Locate the cell with the specified text and output its [x, y] center coordinate. 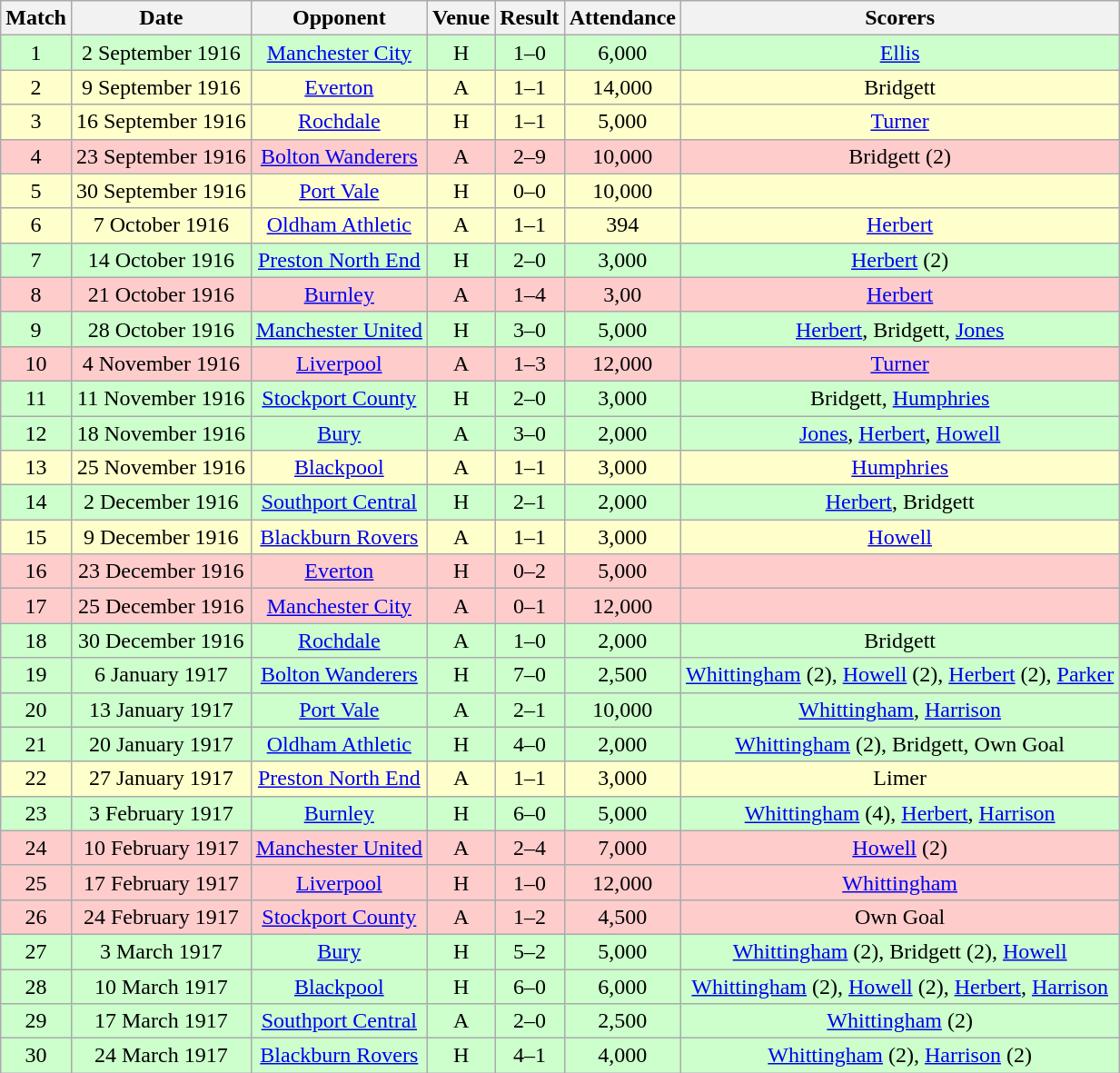
10 [36, 363]
11 [36, 398]
1–3 [530, 363]
4,500 [622, 917]
4,000 [622, 1056]
4–1 [530, 1056]
6 [36, 225]
11 November 1916 [161, 398]
18 November 1916 [161, 433]
2 December 1916 [161, 502]
Own Goal [900, 917]
17 [36, 606]
9 September 1916 [161, 87]
Ellis [900, 53]
4 [36, 156]
3 February 1917 [161, 813]
Howell (2) [900, 848]
3 March 1917 [161, 951]
24 [36, 848]
15 [36, 537]
0–0 [530, 191]
7 October 1916 [161, 225]
30 September 1916 [161, 191]
3 [36, 122]
19 [36, 675]
24 February 1917 [161, 917]
3,00 [622, 294]
23 [36, 813]
9 December 1916 [161, 537]
Herbert (2) [900, 260]
7,000 [622, 848]
22 [36, 779]
24 March 1917 [161, 1056]
26 [36, 917]
Herbert, Bridgett, Jones [900, 329]
23 December 1916 [161, 571]
28 October 1916 [161, 329]
14,000 [622, 87]
10 March 1917 [161, 986]
Whittingham (2), Harrison (2) [900, 1056]
Whittingham [900, 882]
30 December 1916 [161, 641]
Whittingham, Harrison [900, 710]
0–2 [530, 571]
1 [36, 53]
25 [36, 882]
Match [36, 18]
8 [36, 294]
Attendance [622, 18]
25 December 1916 [161, 606]
7 [36, 260]
Humphries [900, 468]
1–2 [530, 917]
Result [530, 18]
Opponent [339, 18]
7–0 [530, 675]
17 February 1917 [161, 882]
Whittingham (2), Howell (2), Herbert, Harrison [900, 986]
394 [622, 225]
Scorers [900, 18]
21 [36, 744]
2 [36, 87]
13 January 1917 [161, 710]
23 September 1916 [161, 156]
13 [36, 468]
Bridgett (2) [900, 156]
5–2 [530, 951]
2 September 1916 [161, 53]
Limer [900, 779]
5 [36, 191]
27 [36, 951]
16 [36, 571]
12 [36, 433]
29 [36, 1021]
4–0 [530, 744]
Howell [900, 537]
Date [161, 18]
9 [36, 329]
27 January 1917 [161, 779]
28 [36, 986]
10 February 1917 [161, 848]
17 March 1917 [161, 1021]
18 [36, 641]
2–9 [530, 156]
Whittingham (2) [900, 1021]
Jones, Herbert, Howell [900, 433]
30 [36, 1056]
14 October 1916 [161, 260]
25 November 1916 [161, 468]
Herbert, Bridgett [900, 502]
6 January 1917 [161, 675]
4 November 1916 [161, 363]
0–1 [530, 606]
16 September 1916 [161, 122]
20 [36, 710]
20 January 1917 [161, 744]
1–4 [530, 294]
21 October 1916 [161, 294]
Whittingham (2), Howell (2), Herbert (2), Parker [900, 675]
Venue [461, 18]
2–4 [530, 848]
Bridgett, Humphries [900, 398]
Whittingham (2), Bridgett (2), Howell [900, 951]
Whittingham (4), Herbert, Harrison [900, 813]
Whittingham (2), Bridgett, Own Goal [900, 744]
14 [36, 502]
